Find where the given text appears and provide that cell's center as [X, Y] coordinate. 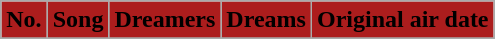
Original air date [402, 20]
Dreams [266, 20]
Song [78, 20]
Dreamers [165, 20]
No. [24, 20]
